Return [X, Y] of the center of cell containing provided text 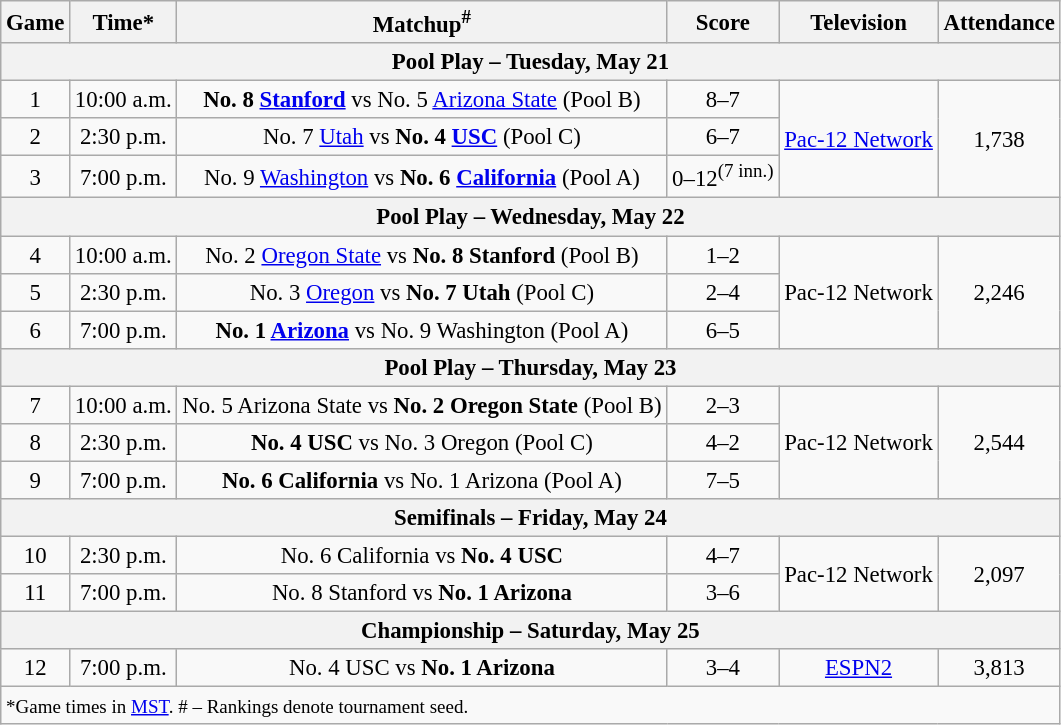
No. 6 California vs No. 1 Arizona (Pool A) [422, 480]
Pool Play – Wednesday, May 22 [530, 217]
No. 4 USC vs No. 3 Oregon (Pool C) [422, 443]
1 [36, 100]
3–6 [723, 593]
4–7 [723, 555]
7–5 [723, 480]
Semifinals – Friday, May 24 [530, 518]
4 [36, 255]
No. 6 California vs No. 4 USC [422, 555]
3–4 [723, 668]
Pool Play – Tuesday, May 21 [530, 62]
10 [36, 555]
No. 9 Washington vs No. 6 California (Pool A) [422, 177]
2,246 [999, 292]
Score [723, 22]
No. 1 Arizona vs No. 9 Washington (Pool A) [422, 330]
5 [36, 292]
No. 4 USC vs No. 1 Arizona [422, 668]
2,544 [999, 442]
No. 8 Stanford vs No. 5 Arizona State (Pool B) [422, 100]
6 [36, 330]
0–12(7 inn.) [723, 177]
3 [36, 177]
2–4 [723, 292]
No. 3 Oregon vs No. 7 Utah (Pool C) [422, 292]
2,097 [999, 574]
3,813 [999, 668]
8–7 [723, 100]
1,738 [999, 140]
No. 2 Oregon State vs No. 8 Stanford (Pool B) [422, 255]
Attendance [999, 22]
*Game times in MST. # – Rankings denote tournament seed. [530, 706]
9 [36, 480]
Television [858, 22]
Championship – Saturday, May 25 [530, 631]
Game [36, 22]
8 [36, 443]
4–2 [723, 443]
1–2 [723, 255]
11 [36, 593]
6–5 [723, 330]
No. 5 Arizona State vs No. 2 Oregon State (Pool B) [422, 405]
Pool Play – Thursday, May 23 [530, 367]
Matchup# [422, 22]
2 [36, 137]
2–3 [723, 405]
Time* [124, 22]
6–7 [723, 137]
ESPN2 [858, 668]
7 [36, 405]
No. 7 Utah vs No. 4 USC (Pool C) [422, 137]
No. 8 Stanford vs No. 1 Arizona [422, 593]
12 [36, 668]
